Return [x, y] of the center of cell containing provided text 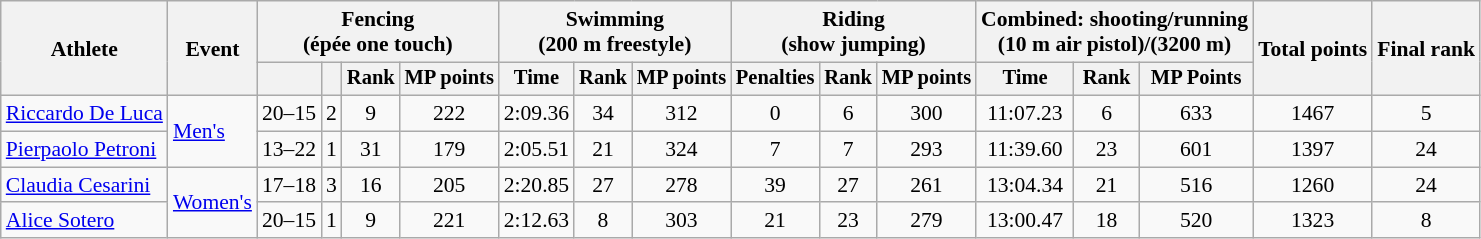
293 [926, 150]
278 [682, 185]
520 [1196, 221]
Combined: shooting/running(10 m air pistol)/(3200 m) [1114, 32]
279 [926, 221]
261 [926, 185]
1323 [1312, 221]
Event [212, 48]
13–22 [289, 150]
18 [1106, 221]
17–18 [289, 185]
3 [332, 185]
2:20.85 [536, 185]
Final rank [1426, 48]
13:00.47 [1025, 221]
11:07.23 [1025, 114]
11:39.60 [1025, 150]
16 [371, 185]
Men's [212, 132]
13:04.34 [1025, 185]
Athlete [84, 48]
222 [450, 114]
221 [450, 221]
324 [682, 150]
1397 [1312, 150]
2:12.63 [536, 221]
MP Points [1196, 79]
0 [775, 114]
Pierpaolo Petroni [84, 150]
2 [332, 114]
205 [450, 185]
633 [1196, 114]
179 [450, 150]
Alice Sotero [84, 221]
Total points [1312, 48]
1467 [1312, 114]
Claudia Cesarini [84, 185]
Swimming(200 m freestyle) [615, 32]
303 [682, 221]
Riccardo De Luca [84, 114]
1260 [1312, 185]
312 [682, 114]
2:09.36 [536, 114]
601 [1196, 150]
34 [603, 114]
31 [371, 150]
39 [775, 185]
300 [926, 114]
Women's [212, 202]
Riding(show jumping) [854, 32]
2:05.51 [536, 150]
5 [1426, 114]
516 [1196, 185]
Fencing(épée one touch) [378, 32]
Penalties [775, 79]
